Provide the (x, y) coordinate of the cell's center where the given text is located.  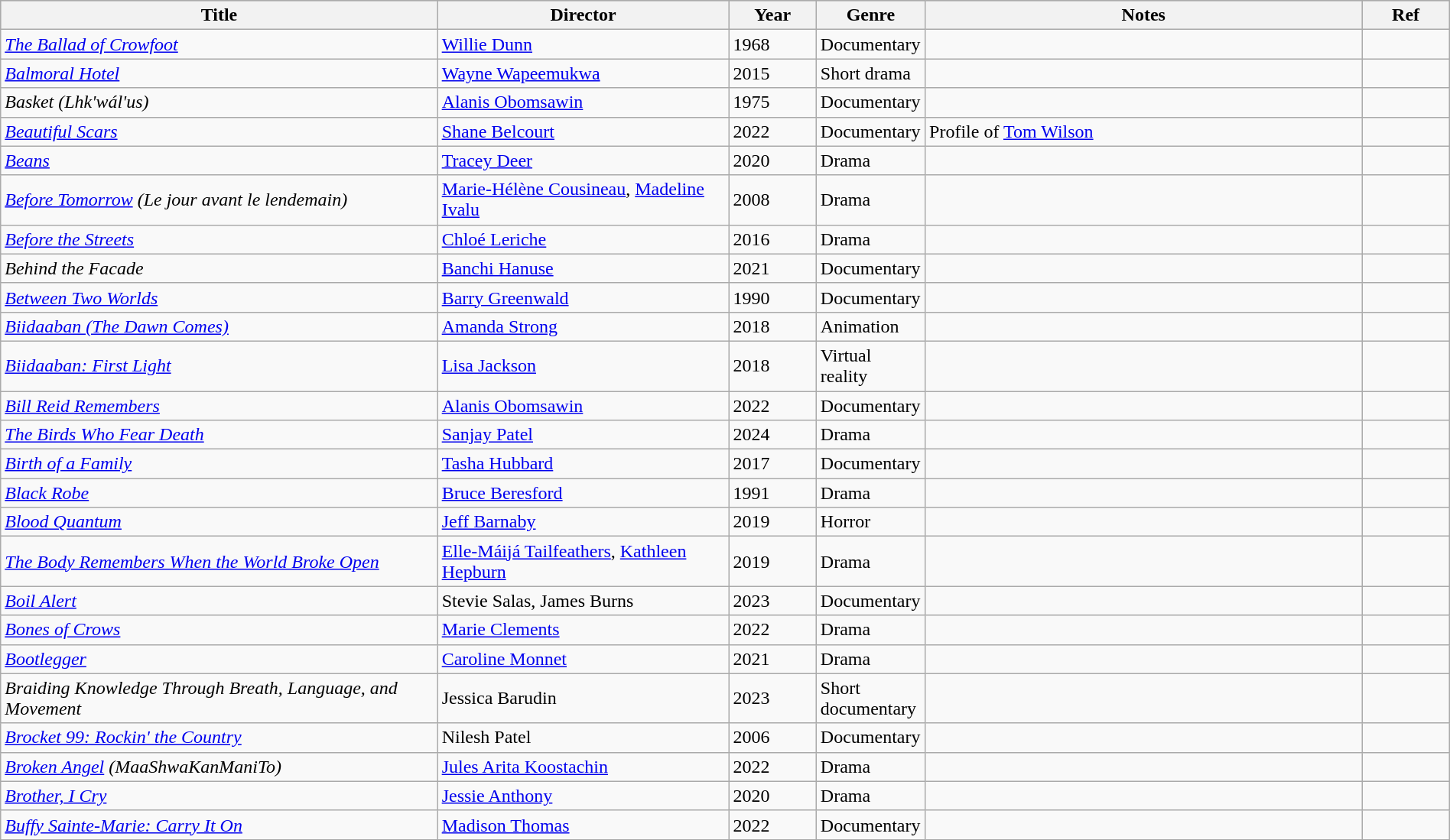
Bruce Beresford (583, 493)
Profile of Tom Wilson (1144, 131)
1990 (772, 297)
Director (583, 15)
Banchi Hanuse (583, 268)
Lisa Jackson (583, 365)
2008 (772, 200)
2017 (772, 464)
Braiding Knowledge Through Breath, Language, and Movement (219, 699)
Black Robe (219, 493)
Between Two Worlds (219, 297)
1991 (772, 493)
2024 (772, 435)
Madison Thomas (583, 825)
Biidaaban: First Light (219, 365)
Bones of Crows (219, 630)
Year (772, 15)
The Birds Who Fear Death (219, 435)
Before Tomorrow (Le jour avant le lendemain) (219, 200)
Virtual reality (870, 365)
2016 (772, 239)
Behind the Facade (219, 268)
Boil Alert (219, 601)
Short documentary (870, 699)
1968 (772, 44)
Jessica Barudin (583, 699)
Jessie Anthony (583, 796)
The Ballad of Crowfoot (219, 44)
Marie Clements (583, 630)
Barry Greenwald (583, 297)
Marie-Hélène Cousineau, Madeline Ivalu (583, 200)
Brocket 99: Rockin' the Country (219, 738)
Buffy Sainte-Marie: Carry It On (219, 825)
Jeff Barnaby (583, 522)
Horror (870, 522)
Sanjay Patel (583, 435)
Blood Quantum (219, 522)
Amanda Strong (583, 326)
Short drama (870, 73)
Jules Arita Koostachin (583, 767)
Basket (Lhk'wál'us) (219, 102)
Tracey Deer (583, 161)
Nilesh Patel (583, 738)
Caroline Monnet (583, 659)
Animation (870, 326)
Stevie Salas, James Burns (583, 601)
Brother, I Cry (219, 796)
Before the Streets (219, 239)
Balmoral Hotel (219, 73)
Biidaaban (The Dawn Comes) (219, 326)
Genre (870, 15)
Birth of a Family (219, 464)
Wayne Wapeemukwa (583, 73)
Title (219, 15)
The Body Remembers When the World Broke Open (219, 561)
Ref (1406, 15)
2015 (772, 73)
Willie Dunn (583, 44)
Bootlegger (219, 659)
Bill Reid Remembers (219, 406)
Tasha Hubbard (583, 464)
Beautiful Scars (219, 131)
2006 (772, 738)
Beans (219, 161)
Elle-Máijá Tailfeathers, Kathleen Hepburn (583, 561)
Notes (1144, 15)
Chloé Leriche (583, 239)
1975 (772, 102)
Shane Belcourt (583, 131)
Broken Angel (MaaShwaKanManiTo) (219, 767)
